Return [X, Y] of the center of cell containing provided text 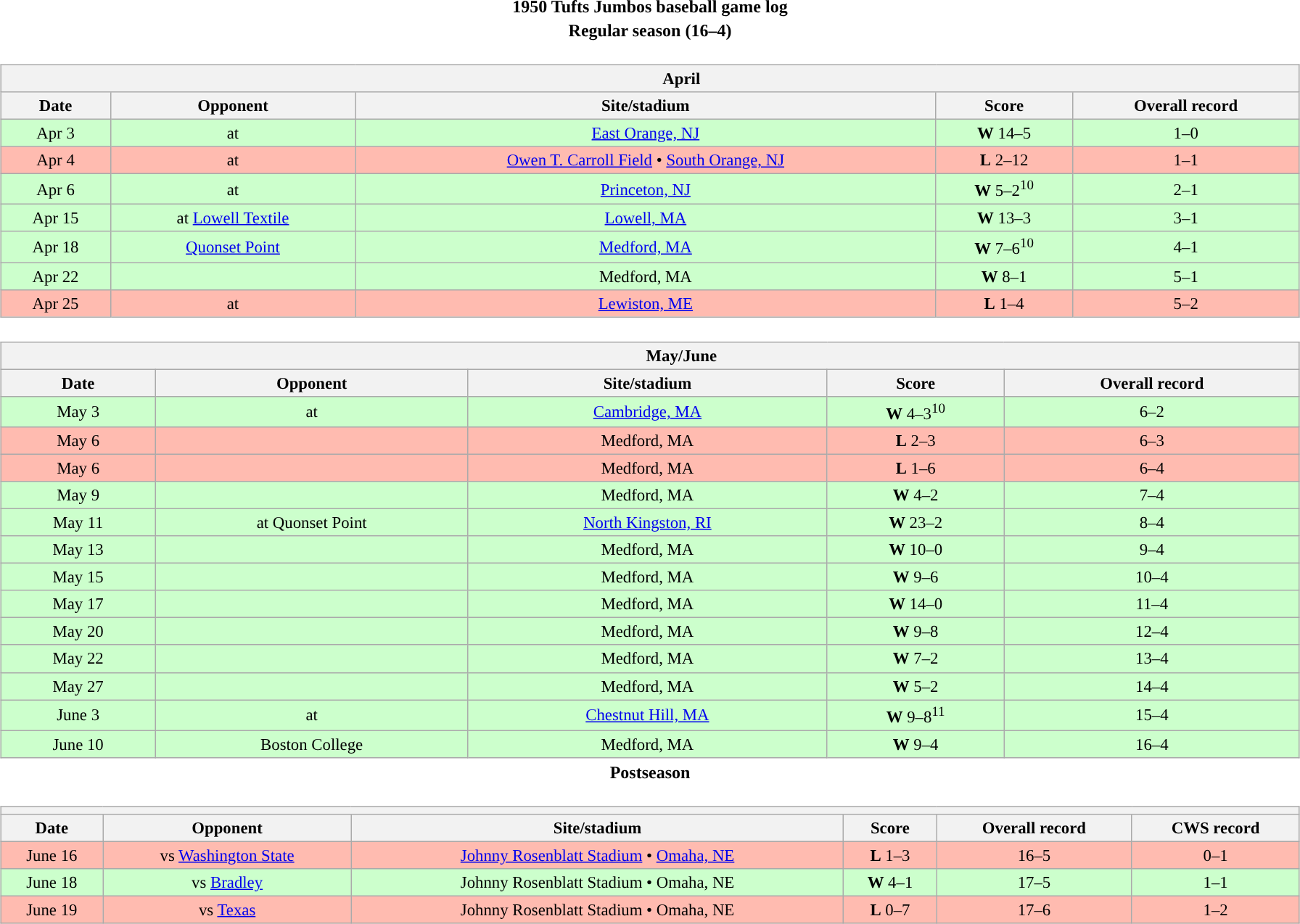
Princeton, NJ [646, 189]
16–4 [1152, 744]
vs Bradley [227, 883]
13–4 [1152, 659]
14–4 [1152, 686]
Owen T. Carroll Field • South Orange, NJ [646, 160]
W 10–0 [916, 550]
L 2–12 [1004, 160]
L 1–4 [1004, 303]
W 9–4 [916, 744]
May 11 [78, 522]
May/June [650, 355]
Apr 4 [56, 160]
W 14–0 [916, 604]
May 22 [78, 659]
9–4 [1152, 550]
CWS record [1216, 828]
vs Texas [227, 909]
6–2 [1152, 411]
L 2–3 [916, 441]
L 1–3 [890, 855]
June 19 [52, 909]
Apr 15 [56, 218]
W 7–610 [1004, 247]
April [650, 78]
Apr 22 [56, 276]
16–5 [1034, 855]
W 5–210 [1004, 189]
at Quonset Point [312, 522]
W 9–8 [916, 632]
May 27 [78, 686]
W 7–2 [916, 659]
Apr 6 [56, 189]
June 3 [78, 715]
17–6 [1034, 909]
W 8–1 [1004, 276]
Cambridge, MA [647, 411]
East Orange, NJ [646, 133]
12–4 [1152, 632]
Apr 3 [56, 133]
May 9 [78, 495]
8–4 [1152, 522]
June 10 [78, 744]
10–4 [1152, 577]
May 15 [78, 577]
W 4–1 [890, 883]
W 4–310 [916, 411]
W 9–811 [916, 715]
Lewiston, ME [646, 303]
vs Washington State [227, 855]
11–4 [1152, 604]
W 14–5 [1004, 133]
W 4–2 [916, 495]
Lowell, MA [646, 218]
7–4 [1152, 495]
June 18 [52, 883]
Apr 18 [56, 247]
L 0–7 [890, 909]
Apr 25 [56, 303]
W 5–2 [916, 686]
at Lowell Textile [232, 218]
May 20 [78, 632]
5–2 [1185, 303]
6–3 [1152, 441]
6–4 [1152, 468]
Boston College [312, 744]
L 1–6 [916, 468]
Quonset Point [232, 247]
May 17 [78, 604]
17–5 [1034, 883]
2–1 [1185, 189]
1–2 [1216, 909]
Chestnut Hill, MA [647, 715]
May 13 [78, 550]
W 9–6 [916, 577]
5–1 [1185, 276]
May 3 [78, 411]
W 23–2 [916, 522]
W 13–3 [1004, 218]
3–1 [1185, 218]
North Kingston, RI [647, 522]
15–4 [1152, 715]
4–1 [1185, 247]
1–0 [1185, 133]
June 16 [52, 855]
0–1 [1216, 855]
